Detect which cell encompasses the target text, then output its (X, Y) center coordinate. 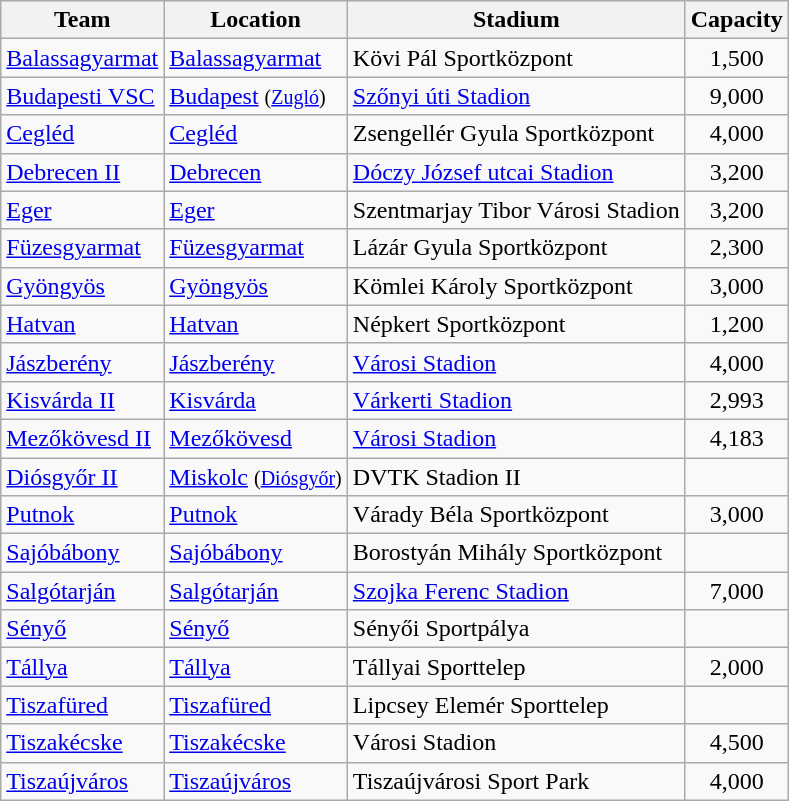
Lázár Gyula Sportközpont (516, 248)
Tállyai Sporttelep (516, 667)
Mezőkövesd (256, 438)
Szentmarjay Tibor Városi Stadion (516, 210)
Kisvárda (256, 400)
1,500 (736, 58)
Kisvárda II (82, 400)
Szojka Ferenc Stadion (516, 591)
Diósgyőr II (82, 477)
Szőnyi úti Stadion (516, 96)
Dóczy József utcai Stadion (516, 172)
Budapest (Zugló) (256, 96)
Várkerti Stadion (516, 400)
Capacity (736, 20)
Mezőkövesd II (82, 438)
Zsengellér Gyula Sportközpont (516, 134)
Borostyán Mihály Sportközpont (516, 553)
2,300 (736, 248)
Stadium (516, 20)
Budapesti VSC (82, 96)
Várady Béla Sportközpont (516, 515)
7,000 (736, 591)
Kömlei Károly Sportközpont (516, 286)
Miskolc (Diósgyőr) (256, 477)
Debrecen II (82, 172)
Sényői Sportpálya (516, 629)
Team (82, 20)
4,183 (736, 438)
Kövi Pál Sportközpont (516, 58)
Tiszaújvárosi Sport Park (516, 781)
2,000 (736, 667)
4,500 (736, 743)
2,993 (736, 400)
Népkert Sportközpont (516, 324)
9,000 (736, 96)
1,200 (736, 324)
Location (256, 20)
DVTK Stadion II (516, 477)
Lipcsey Elemér Sporttelep (516, 705)
Debrecen (256, 172)
